Search for the cell housing the specified text and yield its (x, y) center coordinate. 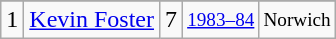
1 (12, 20)
7 (172, 20)
Kevin Foster (92, 20)
Norwich (297, 20)
1983–84 (221, 20)
